Output the (x, y) coordinate of the center of the cell containing the given text.  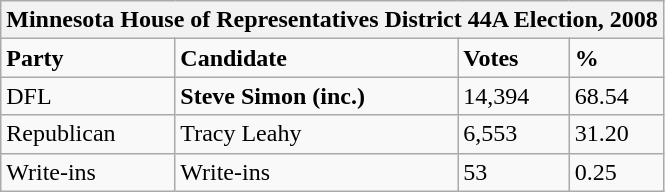
31.20 (616, 134)
Republican (88, 134)
53 (514, 172)
Steve Simon (inc.) (316, 96)
Candidate (316, 58)
Tracy Leahy (316, 134)
14,394 (514, 96)
% (616, 58)
Minnesota House of Representatives District 44A Election, 2008 (332, 20)
6,553 (514, 134)
Votes (514, 58)
Party (88, 58)
0.25 (616, 172)
DFL (88, 96)
68.54 (616, 96)
